Return [x, y] of the center of cell containing provided text 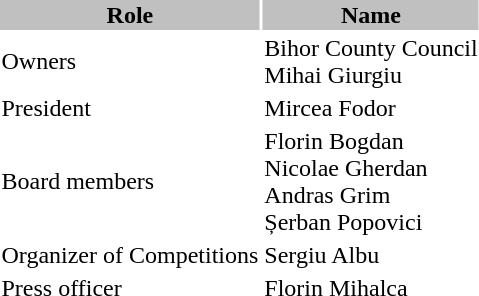
President [130, 108]
Board members [130, 182]
Name [371, 15]
Florin Bogdan Nicolae Gherdan Andras Grim Șerban Popovici [371, 182]
Owners [130, 62]
Sergiu Albu [371, 255]
Role [130, 15]
Bihor County Council Mihai Giurgiu [371, 62]
Organizer of Competitions [130, 255]
Mircea Fodor [371, 108]
